Output the (X, Y) coordinate of the center of the cell containing the given text.  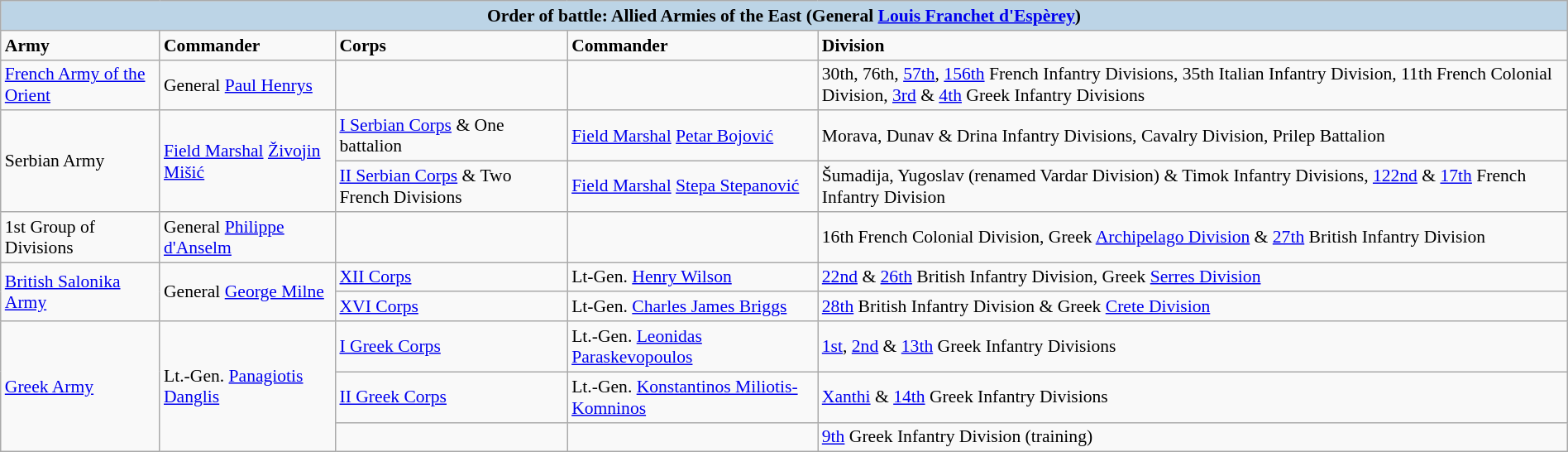
1st, 2nd & 13th Greek Infantry Divisions (1193, 346)
Xanthi & 14th Greek Infantry Divisions (1193, 397)
XII Corps (452, 276)
XVI Corps (452, 306)
Lt.-Gen. Konstantinos Miliotis-Komninos (693, 397)
30th, 76th, 57th, 156th French Infantry Divisions, 35th Italian Infantry Division, 11th French Colonial Division, 3rd & 4th Greek Infantry Divisions (1193, 84)
Lt-Gen. Henry Wilson (693, 276)
I Serbian Corps & One battalion (452, 136)
British Salonika Army (80, 291)
9th Greek Infantry Division (training) (1193, 437)
Lt.-Gen. Panagiotis Danglis (247, 387)
Field Marshal Živojin Mišić (247, 161)
Order of battle: Allied Armies of the East (General Louis Franchet d'Espèrey) (784, 16)
Army (80, 45)
Division (1193, 45)
Morava, Dunav & Drina Infantry Divisions, Cavalry Division, Prilep Battalion (1193, 136)
Field Marshal Stepa Stepanović (693, 185)
General Paul Henrys (247, 84)
Greek Army (80, 387)
28th British Infantry Division & Greek Crete Division (1193, 306)
II Greek Corps (452, 397)
Serbian Army (80, 161)
General Philippe d'Anselm (247, 237)
I Greek Corps (452, 346)
22nd & 26th British Infantry Division, Greek Serres Division (1193, 276)
16th French Colonial Division, Greek Archipelago Division & 27th British Infantry Division (1193, 237)
General George Milne (247, 291)
1st Group of Divisions (80, 237)
Lt-Gen. Charles James Briggs (693, 306)
Lt.-Gen. Leonidas Paraskevopoulos (693, 346)
Corps (452, 45)
French Army of the Orient (80, 84)
II Serbian Corps & Two French Divisions (452, 185)
Šumadija, Yugoslav (renamed Vardar Division) & Timok Infantry Divisions, 122nd & 17th French Infantry Division (1193, 185)
Field Marshal Petar Bojović (693, 136)
